Identify which cell holds the provided text, then report its (x, y) central coordinate. 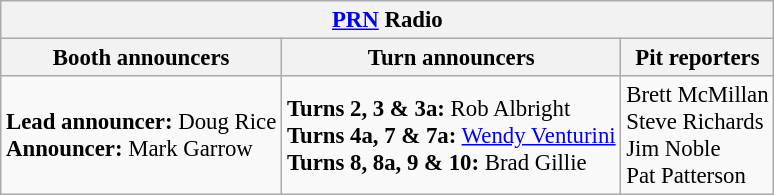
Booth announcers (142, 58)
Brett McMillanSteve RichardsJim NoblePat Patterson (698, 136)
Pit reporters (698, 58)
PRN Radio (388, 20)
Turns 2, 3 & 3a: Rob AlbrightTurns 4a, 7 & 7a: Wendy VenturiniTurns 8, 8a, 9 & 10: Brad Gillie (452, 136)
Turn announcers (452, 58)
Lead announcer: Doug RiceAnnouncer: Mark Garrow (142, 136)
